Identify which cell holds the provided text, then report its (X, Y) central coordinate. 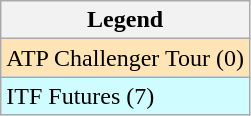
ATP Challenger Tour (0) (126, 58)
Legend (126, 20)
ITF Futures (7) (126, 96)
